Return (X, Y) of the center of cell containing provided text 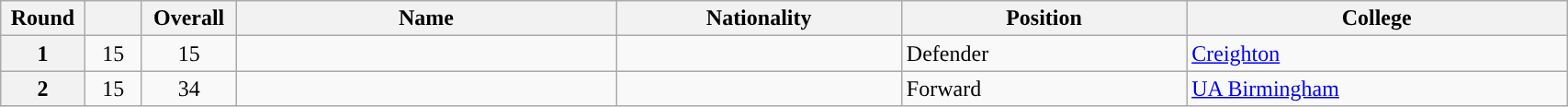
Position (1043, 18)
2 (42, 89)
Forward (1043, 89)
UA Birmingham (1377, 89)
1 (42, 53)
34 (189, 89)
Defender (1043, 53)
Creighton (1377, 53)
Round (42, 18)
Overall (189, 18)
Name (426, 18)
College (1377, 18)
Nationality (759, 18)
